Extract the [x, y] coordinate from the center of the cell holding the provided text.  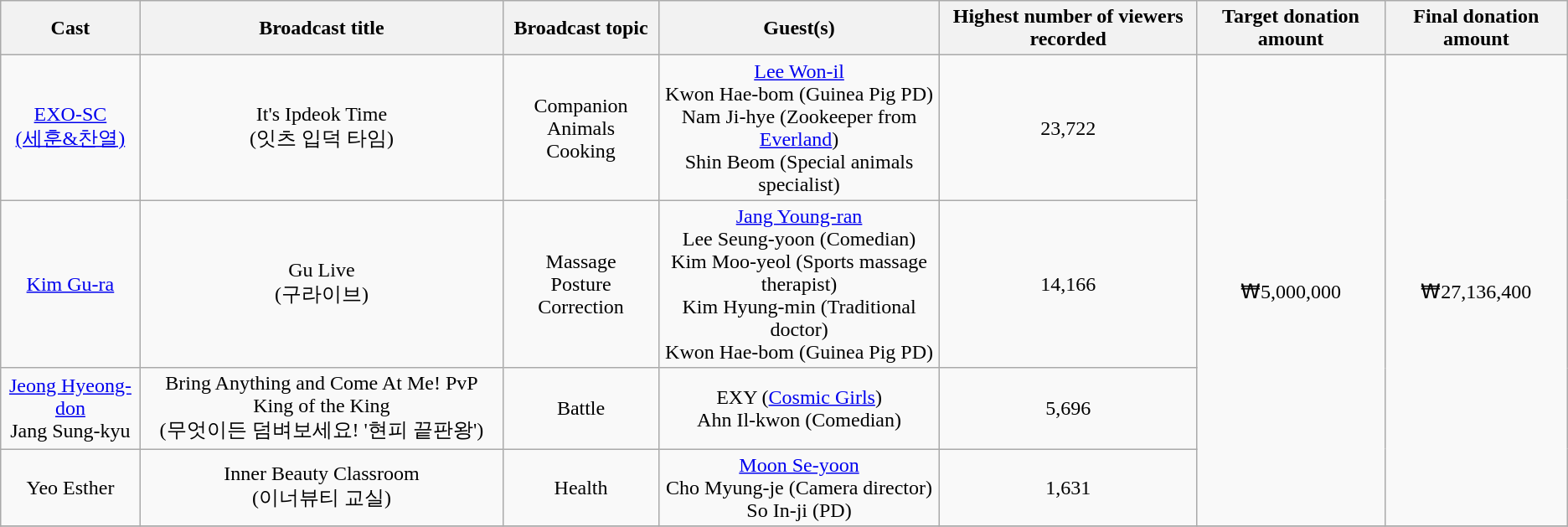
Jeong Hyeong-donJang Sung-kyu [70, 409]
Moon Se-yoonCho Myung-je (Camera director)So In-ji (PD) [799, 488]
14,166 [1069, 284]
Broadcast title [322, 28]
EXY (Cosmic Girls)Ahn Il-kwon (Comedian) [799, 409]
₩5,000,000 [1292, 291]
It's Ipdeok Time(잇츠 입덕 타임) [322, 127]
Cast [70, 28]
Lee Won-ilKwon Hae-bom (Guinea Pig PD)Nam Ji-hye (Zookeeper from Everland)Shin Beom (Special animals specialist) [799, 127]
EXO-SC(세훈&찬열) [70, 127]
1,631 [1069, 488]
Broadcast topic [581, 28]
Kim Gu-ra [70, 284]
Battle [581, 409]
Inner Beauty Classroom(이너뷰티 교실) [322, 488]
Highest number of viewers recorded [1069, 28]
5,696 [1069, 409]
Jang Young-ranLee Seung-yoon (Comedian)Kim Moo-yeol (Sports massage therapist)Kim Hyung-min (Traditional doctor)Kwon Hae-bom (Guinea Pig PD) [799, 284]
Health [581, 488]
MassagePosture Correction [581, 284]
23,722 [1069, 127]
Bring Anything and Come At Me! PvP King of the King(무엇이든 덤벼보세요! '현피 끝판왕') [322, 409]
Target donation amount [1292, 28]
Gu Live(구라이브) [322, 284]
Yeo Esther [70, 488]
Final donation amount [1476, 28]
Guest(s) [799, 28]
₩27,136,400 [1476, 291]
Companion AnimalsCooking [581, 127]
